Identify which cell holds the provided text, then report its (X, Y) central coordinate. 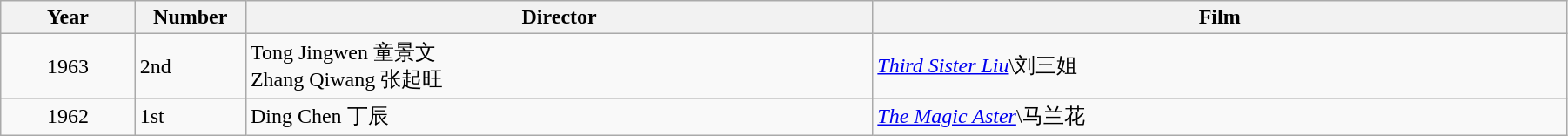
1st (190, 117)
Ding Chen 丁辰 (559, 117)
The Magic Aster\马兰花 (1220, 117)
1963 (68, 66)
Tong Jingwen 童景文Zhang Qiwang 张起旺 (559, 66)
Third Sister Liu\刘三姐 (1220, 66)
1962 (68, 117)
Director (559, 17)
Film (1220, 17)
2nd (190, 66)
Year (68, 17)
Number (190, 17)
